Scan for the cell matching the given text and deliver its (x, y) coordinate at center. 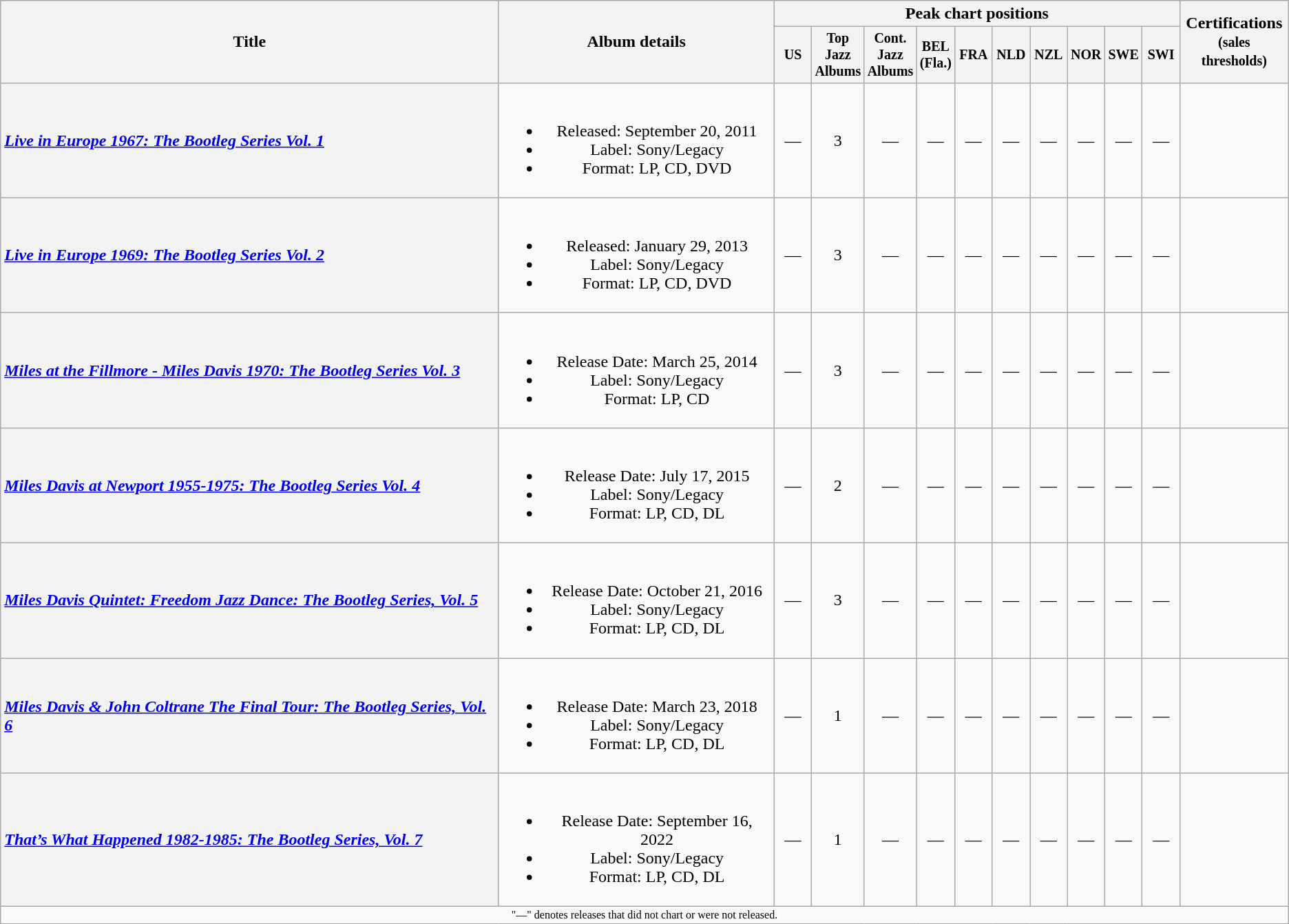
NZL (1049, 55)
Released: September 20, 2011Label: Sony/LegacyFormat: LP, CD, DVD (636, 140)
Live in Europe 1967: The Bootleg Series Vol. 1 (249, 140)
NLD (1011, 55)
Release Date: July 17, 2015Label: Sony/LegacyFormat: LP, CD, DL (636, 485)
Miles Davis Quintet: Freedom Jazz Dance: The Bootleg Series, Vol. 5 (249, 600)
Release Date: March 25, 2014Label: Sony/LegacyFormat: LP, CD (636, 370)
Miles Davis & John Coltrane The Final Tour: The Bootleg Series, Vol. 6 (249, 716)
SWE (1123, 55)
That’s What Happened 1982-1985: The Bootleg Series, Vol. 7 (249, 840)
2 (838, 485)
Certifications(sales thresholds) (1234, 42)
Cont. Jazz Albums (890, 55)
Peak chart positions (976, 14)
Album details (636, 42)
NOR (1086, 55)
SWI (1161, 55)
FRA (974, 55)
Top Jazz Albums (838, 55)
Miles at the Fillmore - Miles Davis 1970: The Bootleg Series Vol. 3 (249, 370)
Release Date: September 16, 2022Label: Sony/LegacyFormat: LP, CD, DL (636, 840)
"—" denotes releases that did not chart or were not released. (644, 915)
Miles Davis at Newport 1955-1975: The Bootleg Series Vol. 4 (249, 485)
Live in Europe 1969: The Bootleg Series Vol. 2 (249, 255)
BEL (Fla.) (936, 55)
Release Date: March 23, 2018Label: Sony/LegacyFormat: LP, CD, DL (636, 716)
Release Date: October 21, 2016Label: Sony/LegacyFormat: LP, CD, DL (636, 600)
Released: January 29, 2013Label: Sony/LegacyFormat: LP, CD, DVD (636, 255)
Title (249, 42)
US (793, 55)
